Return the [x, y] coordinate for the center point of the cell that contains the specified text.  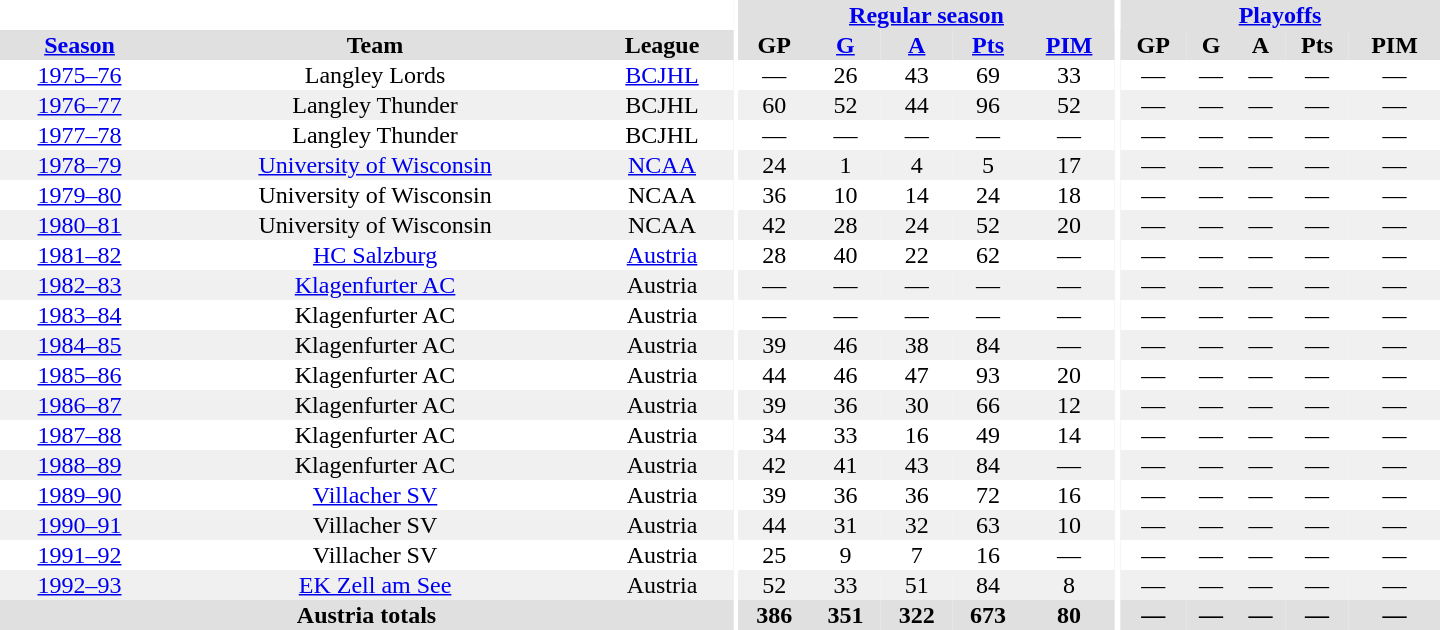
60 [774, 105]
80 [1070, 615]
31 [846, 525]
25 [774, 555]
1989–90 [80, 495]
69 [988, 75]
62 [988, 255]
Langley Lords [375, 75]
Team [375, 45]
Playoffs [1280, 15]
1980–81 [80, 225]
1976–77 [80, 105]
38 [916, 345]
1977–78 [80, 135]
1990–91 [80, 525]
322 [916, 615]
22 [916, 255]
HC Salzburg [375, 255]
1982–83 [80, 285]
1987–88 [80, 435]
386 [774, 615]
63 [988, 525]
7 [916, 555]
1991–92 [80, 555]
40 [846, 255]
34 [774, 435]
5 [988, 165]
4 [916, 165]
17 [1070, 165]
1979–80 [80, 195]
49 [988, 435]
Austria totals [366, 615]
93 [988, 375]
30 [916, 405]
351 [846, 615]
12 [1070, 405]
League [662, 45]
1981–82 [80, 255]
1985–86 [80, 375]
26 [846, 75]
18 [1070, 195]
1978–79 [80, 165]
1975–76 [80, 75]
32 [916, 525]
8 [1070, 585]
51 [916, 585]
1992–93 [80, 585]
47 [916, 375]
673 [988, 615]
Regular season [927, 15]
1988–89 [80, 465]
41 [846, 465]
EK Zell am See [375, 585]
72 [988, 495]
96 [988, 105]
66 [988, 405]
1983–84 [80, 315]
1986–87 [80, 405]
1984–85 [80, 345]
Season [80, 45]
9 [846, 555]
1 [846, 165]
